Find where the given text appears and provide that cell's center as [x, y] coordinate. 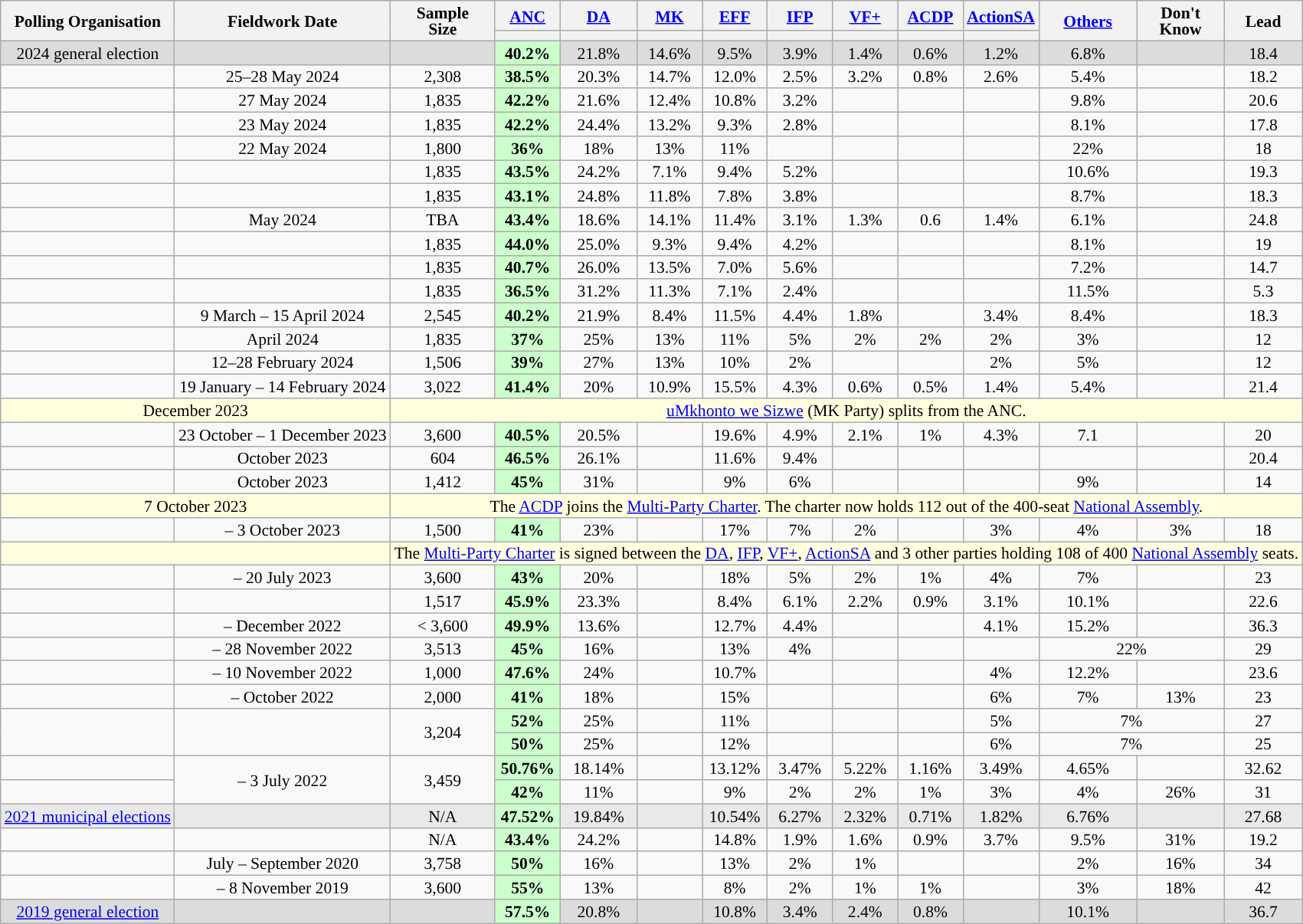
1,506 [443, 363]
13.5% [670, 267]
14.8% [735, 840]
5.2% [800, 172]
12% [735, 745]
25.0% [598, 244]
11.8% [670, 196]
5.22% [866, 768]
1.6% [866, 840]
43.1% [527, 196]
IFP [800, 15]
Polling Organisation [87, 21]
11.6% [735, 458]
36% [527, 149]
43% [527, 578]
May 2024 [283, 219]
7 October 2023 [196, 506]
1.16% [930, 768]
5.3 [1263, 291]
21.6% [598, 101]
23 October – 1 December 2023 [283, 434]
29 [1263, 648]
7.8% [735, 196]
20.6 [1263, 101]
20.4 [1263, 458]
1.82% [1000, 815]
31 [1263, 792]
2,308 [443, 77]
3,513 [443, 648]
8.7% [1088, 196]
April 2024 [283, 339]
47.6% [527, 673]
24.8% [598, 196]
18.6% [598, 219]
31.2% [598, 291]
27 May 2024 [283, 101]
7.2% [1088, 267]
6.8% [1088, 52]
1.3% [866, 219]
22 May 2024 [283, 149]
11.3% [670, 291]
3.9% [800, 52]
24.4% [598, 124]
12–28 February 2024 [283, 363]
VF+ [866, 15]
45.9% [527, 601]
3.47% [800, 768]
7.0% [735, 267]
3,204 [443, 732]
15.5% [735, 386]
46.5% [527, 458]
25 [1263, 745]
– December 2022 [283, 625]
2021 municipal elections [87, 815]
20 [1263, 434]
20.3% [598, 77]
2024 general election [87, 52]
2.8% [800, 124]
20.5% [598, 434]
23% [598, 530]
42% [527, 792]
10% [735, 363]
DA [598, 15]
The ACDP joins the Multi-Party Charter. The charter now holds 112 out of the 400-seat National Assembly. [847, 506]
24.8 [1263, 219]
1.8% [866, 316]
ACDP [930, 15]
– 3 October 2023 [283, 530]
23.3% [598, 601]
50.76% [527, 768]
Lead [1263, 21]
17% [735, 530]
21.9% [598, 316]
25–28 May 2024 [283, 77]
12.4% [670, 101]
41.4% [527, 386]
4.65% [1088, 768]
47.52% [527, 815]
38.5% [527, 77]
8% [735, 887]
14.7 [1263, 267]
1,800 [443, 149]
Fieldwork Date [283, 21]
1,412 [443, 483]
19.84% [598, 815]
2.1% [866, 434]
18.4 [1263, 52]
36.5% [527, 291]
3.8% [800, 196]
uMkhonto we Sizwe (MK Party) splits from the ANC. [847, 411]
7.1 [1088, 434]
Don'tKnow [1180, 21]
2019 general election [87, 912]
10.7% [735, 673]
34 [1263, 864]
36.3 [1263, 625]
13.2% [670, 124]
– 10 November 2022 [283, 673]
1,000 [443, 673]
19 January – 14 February 2024 [283, 386]
2,545 [443, 316]
57.5% [527, 912]
604 [443, 458]
49.9% [527, 625]
10.54% [735, 815]
2.2% [866, 601]
19.6% [735, 434]
4.9% [800, 434]
20.8% [598, 912]
40.5% [527, 434]
12.2% [1088, 673]
19 [1263, 244]
21.4 [1263, 386]
3.7% [1000, 840]
27.68 [1263, 815]
23.6 [1263, 673]
1,500 [443, 530]
39% [527, 363]
14.7% [670, 77]
22.6 [1263, 601]
13.12% [735, 768]
– 8 November 2019 [283, 887]
4.1% [1000, 625]
12.7% [735, 625]
9.8% [1088, 101]
3,459 [443, 780]
23 May 2024 [283, 124]
2,000 [443, 697]
2.32% [866, 815]
10.6% [1088, 172]
2.5% [800, 77]
3.49% [1000, 768]
15% [735, 697]
11.4% [735, 219]
9 March – 15 April 2024 [283, 316]
– October 2022 [283, 697]
Others [1088, 21]
14.6% [670, 52]
52% [527, 720]
6.27% [800, 815]
ANC [527, 15]
– 3 July 2022 [283, 780]
55% [527, 887]
ActionSA [1000, 15]
13.6% [598, 625]
– 20 July 2023 [283, 578]
27% [598, 363]
10.9% [670, 386]
14 [1263, 483]
21.8% [598, 52]
37% [527, 339]
EFF [735, 15]
26.1% [598, 458]
6.76% [1088, 815]
1,517 [443, 601]
1.9% [800, 840]
5.6% [800, 267]
4.2% [800, 244]
17.8 [1263, 124]
December 2023 [196, 411]
July – September 2020 [283, 864]
42 [1263, 887]
19.2 [1263, 840]
27 [1263, 720]
The Multi-Party Charter is signed between the DA, IFP, VF+, ActionSA and 3 other parties holding 108 of 400 National Assembly seats. [847, 553]
15.2% [1088, 625]
0.6 [930, 219]
MK [670, 15]
40.7% [527, 267]
36.7 [1263, 912]
0.71% [930, 815]
26.0% [598, 267]
3,022 [443, 386]
43.5% [527, 172]
18.14% [598, 768]
44.0% [527, 244]
0.5% [930, 386]
24% [598, 673]
SampleSize [443, 21]
12.0% [735, 77]
2.6% [1000, 77]
19.3 [1263, 172]
1.2% [1000, 52]
18.2 [1263, 77]
3,758 [443, 864]
TBA [443, 219]
– 28 November 2022 [283, 648]
14.1% [670, 219]
< 3,600 [443, 625]
26% [1180, 792]
32.62 [1263, 768]
